Find where the given text appears and provide that cell's center as [x, y] coordinate. 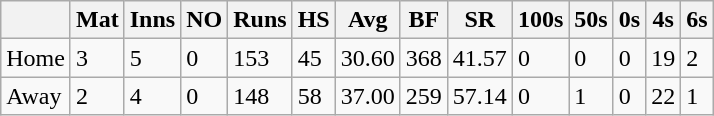
3 [97, 58]
Runs [260, 20]
Away [36, 96]
6s [697, 20]
41.57 [480, 58]
50s [591, 20]
30.60 [368, 58]
4s [664, 20]
Mat [97, 20]
4 [152, 96]
Avg [368, 20]
19 [664, 58]
22 [664, 96]
153 [260, 58]
100s [540, 20]
5 [152, 58]
0s [629, 20]
37.00 [368, 96]
Inns [152, 20]
259 [424, 96]
SR [480, 20]
BF [424, 20]
148 [260, 96]
368 [424, 58]
Home [36, 58]
NO [204, 20]
57.14 [480, 96]
58 [314, 96]
HS [314, 20]
45 [314, 58]
